Search for the cell housing the specified text and yield its (X, Y) center coordinate. 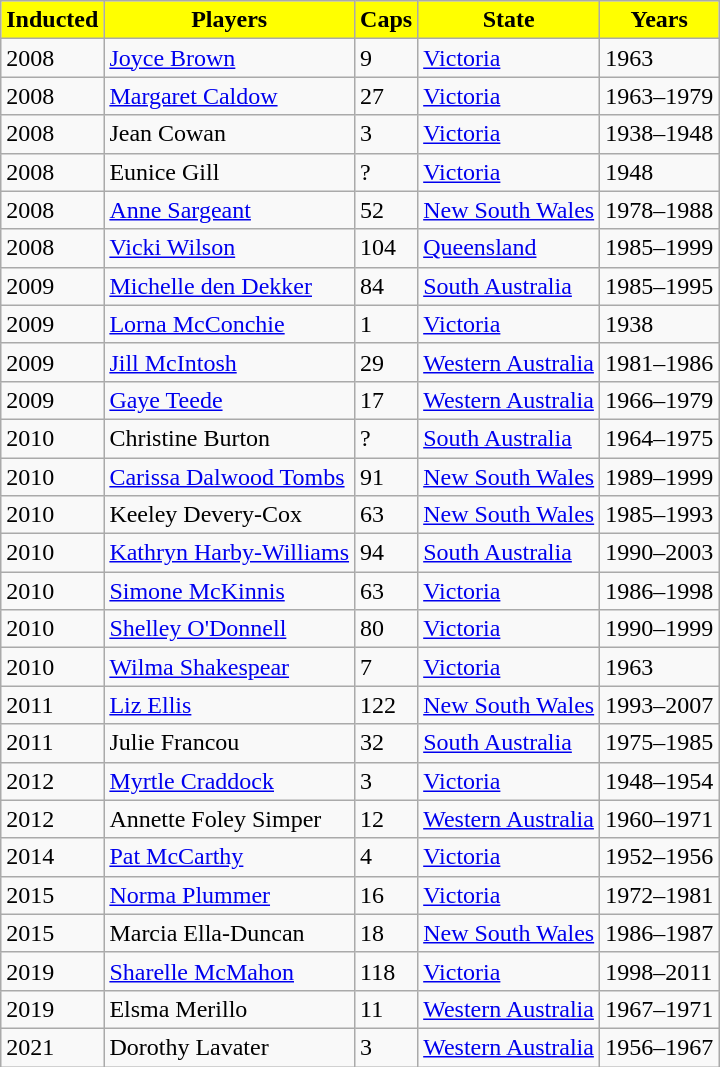
18 (386, 933)
Annette Foley Simper (230, 819)
1989–1999 (660, 477)
1960–1971 (660, 819)
Liz Ellis (230, 705)
7 (386, 667)
9 (386, 58)
Joyce Brown (230, 58)
Inducted (52, 20)
118 (386, 971)
State (509, 20)
Keeley Devery-Cox (230, 515)
Kathryn Harby-Williams (230, 553)
122 (386, 705)
52 (386, 210)
84 (386, 286)
17 (386, 400)
1938 (660, 324)
1 (386, 324)
1966–1979 (660, 400)
1985–1993 (660, 515)
1964–1975 (660, 438)
Marcia Ella-Duncan (230, 933)
12 (386, 819)
Pat McCarthy (230, 857)
Dorothy Lavater (230, 1047)
94 (386, 553)
1990–2003 (660, 553)
1998–2011 (660, 971)
Wilma Shakespear (230, 667)
2021 (52, 1047)
Eunice Gill (230, 172)
Michelle den Dekker (230, 286)
Vicki Wilson (230, 248)
Gaye Teede (230, 400)
1978–1988 (660, 210)
Sharelle McMahon (230, 971)
1956–1967 (660, 1047)
1967–1971 (660, 1009)
Queensland (509, 248)
Players (230, 20)
Julie Francou (230, 743)
1975–1985 (660, 743)
11 (386, 1009)
1985–1999 (660, 248)
Lorna McConchie (230, 324)
1963–1979 (660, 96)
1938–1948 (660, 134)
Norma Plummer (230, 895)
Elsma Merillo (230, 1009)
Anne Sargeant (230, 210)
1972–1981 (660, 895)
32 (386, 743)
1948 (660, 172)
1990–1999 (660, 629)
4 (386, 857)
27 (386, 96)
1993–2007 (660, 705)
Jill McIntosh (230, 362)
1952–1956 (660, 857)
1981–1986 (660, 362)
80 (386, 629)
1986–1987 (660, 933)
Shelley O'Donnell (230, 629)
16 (386, 895)
Margaret Caldow (230, 96)
29 (386, 362)
1986–1998 (660, 591)
Carissa Dalwood Tombs (230, 477)
1985–1995 (660, 286)
104 (386, 248)
1948–1954 (660, 781)
91 (386, 477)
2014 (52, 857)
Christine Burton (230, 438)
Caps (386, 20)
Years (660, 20)
Myrtle Craddock (230, 781)
Simone McKinnis (230, 591)
Jean Cowan (230, 134)
